From the cell containing the given text, extract its center point as (x, y) coordinate. 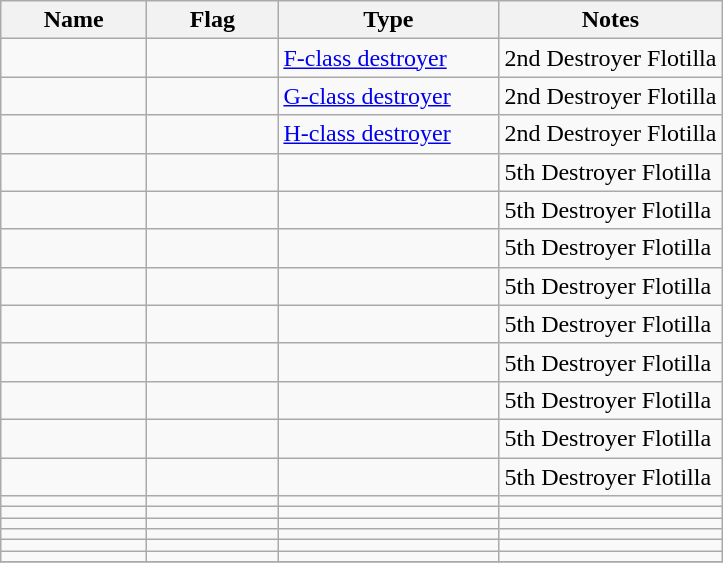
H-class destroyer (388, 134)
G-class destroyer (388, 96)
Type (388, 20)
Name (74, 20)
F-class destroyer (388, 58)
Notes (610, 20)
Flag (212, 20)
